Find where the given text appears and provide that cell's center as (X, Y) coordinate. 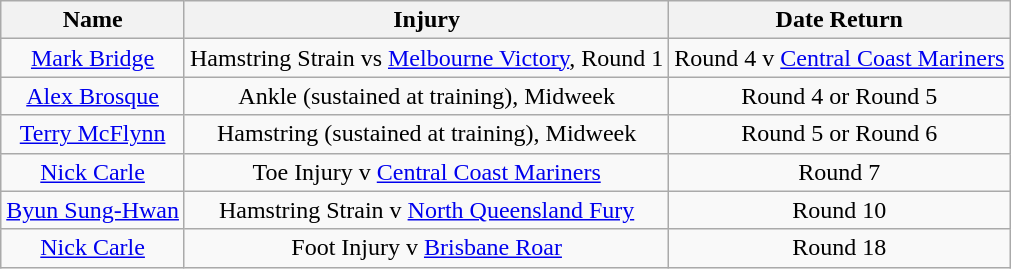
Mark Bridge (93, 58)
Date Return (840, 20)
Round 10 (840, 210)
Byun Sung-Hwan (93, 210)
Round 18 (840, 248)
Name (93, 20)
Round 4 v Central Coast Mariners (840, 58)
Alex Brosque (93, 96)
Round 5 or Round 6 (840, 134)
Hamstring Strain v North Queensland Fury (426, 210)
Hamstring (sustained at training), Midweek (426, 134)
Round 7 (840, 172)
Ankle (sustained at training), Midweek (426, 96)
Terry McFlynn (93, 134)
Foot Injury v Brisbane Roar (426, 248)
Round 4 or Round 5 (840, 96)
Injury (426, 20)
Hamstring Strain vs Melbourne Victory, Round 1 (426, 58)
Toe Injury v Central Coast Mariners (426, 172)
